Output the (x, y) coordinate of the center of the cell containing the given text.  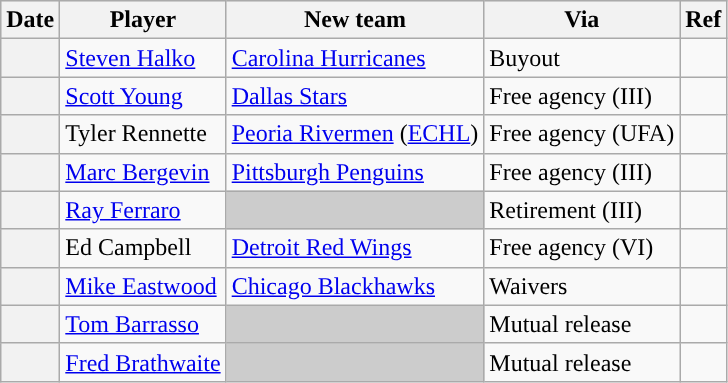
Via (582, 20)
Pittsburgh Penguins (355, 172)
Carolina Hurricanes (355, 58)
Dallas Stars (355, 96)
Player (143, 20)
Scott Young (143, 96)
Detroit Red Wings (355, 248)
New team (355, 20)
Marc Bergevin (143, 172)
Tom Barrasso (143, 324)
Peoria Rivermen (ECHL) (355, 134)
Tyler Rennette (143, 134)
Fred Brathwaite (143, 362)
Chicago Blackhawks (355, 286)
Waivers (582, 286)
Mike Eastwood (143, 286)
Ray Ferraro (143, 210)
Ref (704, 20)
Free agency (VI) (582, 248)
Retirement (III) (582, 210)
Steven Halko (143, 58)
Free agency (UFA) (582, 134)
Buyout (582, 58)
Ed Campbell (143, 248)
Date (30, 20)
